Provide the [X, Y] coordinate of the cell's center where the given text is located.  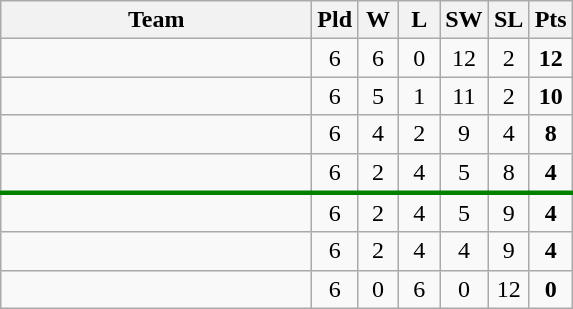
Pts [550, 20]
Pld [335, 20]
SL [508, 20]
Team [156, 20]
SW [464, 20]
W [378, 20]
11 [464, 96]
L [420, 20]
1 [420, 96]
10 [550, 96]
